Detect which cell encompasses the target text, then output its (x, y) center coordinate. 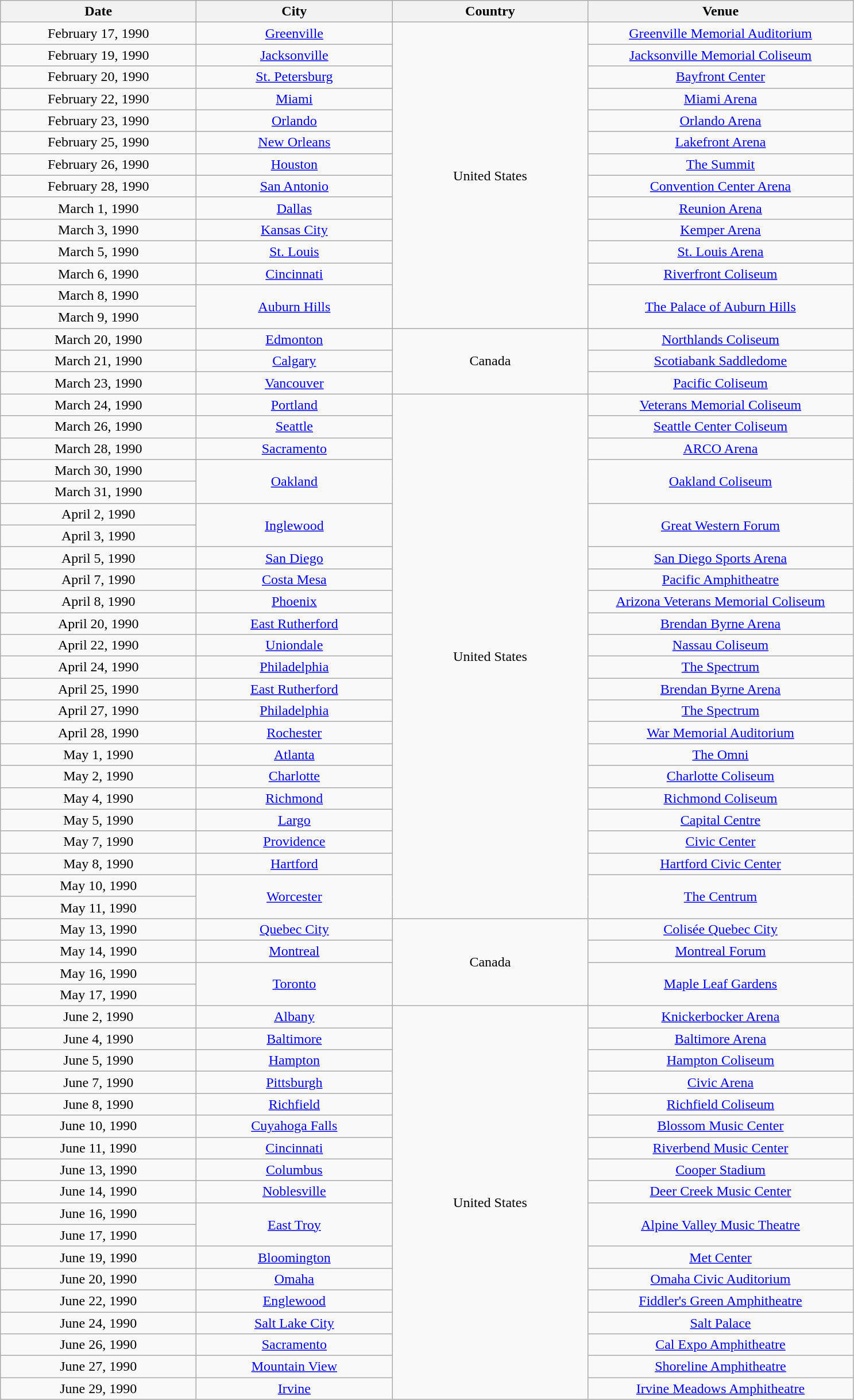
Montreal Forum (720, 951)
St. Louis Arena (720, 252)
March 30, 1990 (99, 470)
Nassau Coliseum (720, 645)
Maple Leaf Gardens (720, 984)
Baltimore Arena (720, 1039)
Toronto (294, 984)
Met Center (720, 1257)
Civic Center (720, 842)
Venue (720, 11)
Kansas City (294, 230)
Northlands Coliseum (720, 339)
Richfield (294, 1104)
Noblesville (294, 1192)
March 24, 1990 (99, 405)
Date (99, 11)
Deer Creek Music Center (720, 1192)
Orlando (294, 121)
Richfield Coliseum (720, 1104)
Richmond (294, 798)
February 17, 1990 (99, 33)
June 13, 1990 (99, 1170)
Kemper Arena (720, 230)
April 24, 1990 (99, 667)
March 23, 1990 (99, 383)
June 20, 1990 (99, 1279)
Shoreline Amphitheatre (720, 1367)
June 7, 1990 (99, 1082)
Richmond Coliseum (720, 798)
May 2, 1990 (99, 776)
June 11, 1990 (99, 1148)
Providence (294, 842)
April 27, 1990 (99, 711)
June 22, 1990 (99, 1301)
February 25, 1990 (99, 142)
Riverbend Music Center (720, 1148)
Hartford Civic Center (720, 864)
The Centrum (720, 896)
June 24, 1990 (99, 1322)
June 17, 1990 (99, 1235)
May 17, 1990 (99, 995)
Inglewood (294, 525)
Bayfront Center (720, 77)
March 3, 1990 (99, 230)
St. Louis (294, 252)
February 19, 1990 (99, 55)
Salt Palace (720, 1322)
Omaha Civic Auditorium (720, 1279)
May 1, 1990 (99, 755)
Greenville (294, 33)
Fiddler's Green Amphitheatre (720, 1301)
Vancouver (294, 383)
February 23, 1990 (99, 121)
February 26, 1990 (99, 164)
Great Western Forum (720, 525)
May 5, 1990 (99, 820)
Cuyahoga Falls (294, 1126)
San Diego (294, 558)
Worcester (294, 896)
San Diego Sports Arena (720, 558)
Auburn Hills (294, 307)
Miami Arena (720, 99)
March 21, 1990 (99, 361)
Irvine Meadows Amphitheatre (720, 1389)
War Memorial Auditorium (720, 733)
Greenville Memorial Auditorium (720, 33)
March 28, 1990 (99, 448)
April 28, 1990 (99, 733)
May 10, 1990 (99, 885)
Scotiabank Saddledome (720, 361)
Orlando Arena (720, 121)
June 10, 1990 (99, 1126)
Capital Centre (720, 820)
Jacksonville (294, 55)
Irvine (294, 1389)
Englewood (294, 1301)
St. Petersburg (294, 77)
February 20, 1990 (99, 77)
Hartford (294, 864)
Quebec City (294, 929)
Convention Center Arena (720, 186)
May 4, 1990 (99, 798)
Rochester (294, 733)
The Palace of Auburn Hills (720, 307)
June 29, 1990 (99, 1389)
Pacific Amphitheatre (720, 579)
Country (490, 11)
April 2, 1990 (99, 514)
April 3, 1990 (99, 536)
The Summit (720, 164)
San Antonio (294, 186)
Knickerbocker Arena (720, 1017)
Civic Arena (720, 1082)
Charlotte (294, 776)
Atlanta (294, 755)
Arizona Veterans Memorial Coliseum (720, 601)
Columbus (294, 1170)
ARCO Arena (720, 448)
Alpine Valley Music Theatre (720, 1224)
East Troy (294, 1224)
Pittsburgh (294, 1082)
April 22, 1990 (99, 645)
March 9, 1990 (99, 318)
Baltimore (294, 1039)
Lakefront Arena (720, 142)
Seattle (294, 427)
Dallas (294, 208)
Hampton Coliseum (720, 1061)
Albany (294, 1017)
Calgary (294, 361)
The Omni (720, 755)
April 8, 1990 (99, 601)
Blossom Music Center (720, 1126)
Cooper Stadium (720, 1170)
May 13, 1990 (99, 929)
Cal Expo Amphitheatre (720, 1345)
Bloomington (294, 1257)
March 31, 1990 (99, 492)
Montreal (294, 951)
Pacific Coliseum (720, 383)
May 8, 1990 (99, 864)
Colisée Quebec City (720, 929)
Salt Lake City (294, 1322)
May 16, 1990 (99, 973)
March 1, 1990 (99, 208)
February 22, 1990 (99, 99)
April 25, 1990 (99, 689)
Uniondale (294, 645)
Oakland Coliseum (720, 481)
June 4, 1990 (99, 1039)
June 26, 1990 (99, 1345)
May 14, 1990 (99, 951)
March 5, 1990 (99, 252)
Omaha (294, 1279)
May 11, 1990 (99, 907)
March 6, 1990 (99, 274)
March 8, 1990 (99, 296)
Portland (294, 405)
Jacksonville Memorial Coliseum (720, 55)
Riverfront Coliseum (720, 274)
March 20, 1990 (99, 339)
June 19, 1990 (99, 1257)
Hampton (294, 1061)
Phoenix (294, 601)
Charlotte Coliseum (720, 776)
April 5, 1990 (99, 558)
Largo (294, 820)
May 7, 1990 (99, 842)
Reunion Arena (720, 208)
Edmonton (294, 339)
City (294, 11)
Oakland (294, 481)
March 26, 1990 (99, 427)
Seattle Center Coliseum (720, 427)
Miami (294, 99)
Houston (294, 164)
June 5, 1990 (99, 1061)
June 27, 1990 (99, 1367)
April 20, 1990 (99, 623)
Mountain View (294, 1367)
June 8, 1990 (99, 1104)
June 2, 1990 (99, 1017)
New Orleans (294, 142)
June 14, 1990 (99, 1192)
Veterans Memorial Coliseum (720, 405)
Costa Mesa (294, 579)
February 28, 1990 (99, 186)
April 7, 1990 (99, 579)
June 16, 1990 (99, 1213)
